Pinpoint the cell where the given text exists, returning its [X, Y] midpoint coordinate. 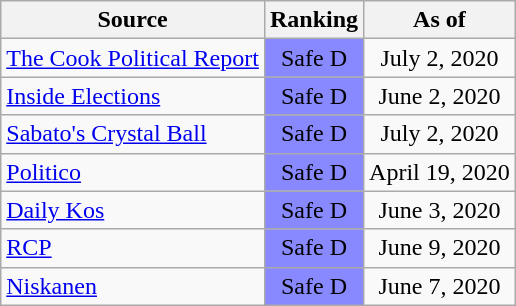
RCP [133, 248]
June 7, 2020 [440, 286]
June 3, 2020 [440, 210]
Ranking [314, 20]
June 9, 2020 [440, 248]
Politico [133, 172]
As of [440, 20]
April 19, 2020 [440, 172]
Sabato's Crystal Ball [133, 134]
June 2, 2020 [440, 96]
Niskanen [133, 286]
Daily Kos [133, 210]
Inside Elections [133, 96]
The Cook Political Report [133, 58]
Source [133, 20]
